Detect which cell encompasses the target text, then output its [x, y] center coordinate. 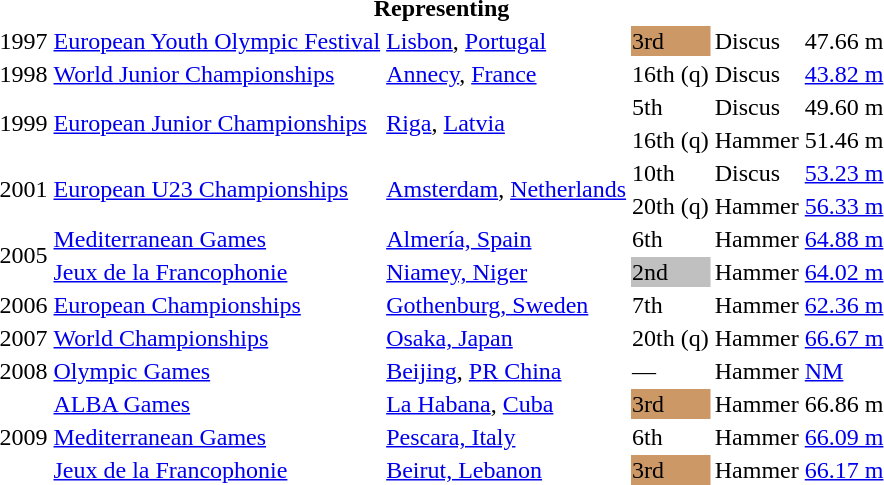
Niamey, Niger [506, 272]
Beirut, Lebanon [506, 470]
10th [671, 173]
7th [671, 305]
World Junior Championships [217, 74]
Almería, Spain [506, 239]
Riga, Latvia [506, 124]
La Habana, Cuba [506, 404]
2nd [671, 272]
European Championships [217, 305]
Pescara, Italy [506, 437]
Beijing, PR China [506, 371]
European Youth Olympic Festival [217, 41]
European Junior Championships [217, 124]
ALBA Games [217, 404]
Osaka, Japan [506, 338]
World Championships [217, 338]
— [671, 371]
5th [671, 107]
Amsterdam, Netherlands [506, 190]
Olympic Games [217, 371]
European U23 Championships [217, 190]
Lisbon, Portugal [506, 41]
Gothenburg, Sweden [506, 305]
Annecy, France [506, 74]
